Pinpoint the cell where the given text exists, returning its [x, y] midpoint coordinate. 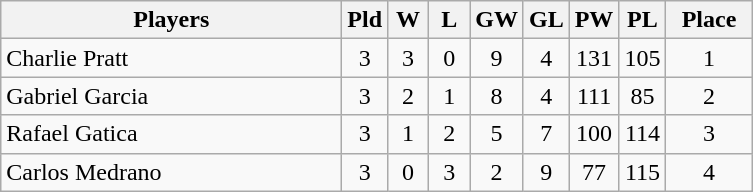
GW [497, 20]
77 [594, 172]
114 [642, 134]
Pld [365, 20]
Rafael Gatica [172, 134]
PW [594, 20]
85 [642, 96]
GL [546, 20]
PL [642, 20]
Gabriel Garcia [172, 96]
111 [594, 96]
115 [642, 172]
5 [497, 134]
100 [594, 134]
105 [642, 58]
Players [172, 20]
Carlos Medrano [172, 172]
131 [594, 58]
W [408, 20]
Charlie Pratt [172, 58]
L [450, 20]
7 [546, 134]
Place [709, 20]
8 [497, 96]
